From the cell containing the given text, extract its center point as (X, Y) coordinate. 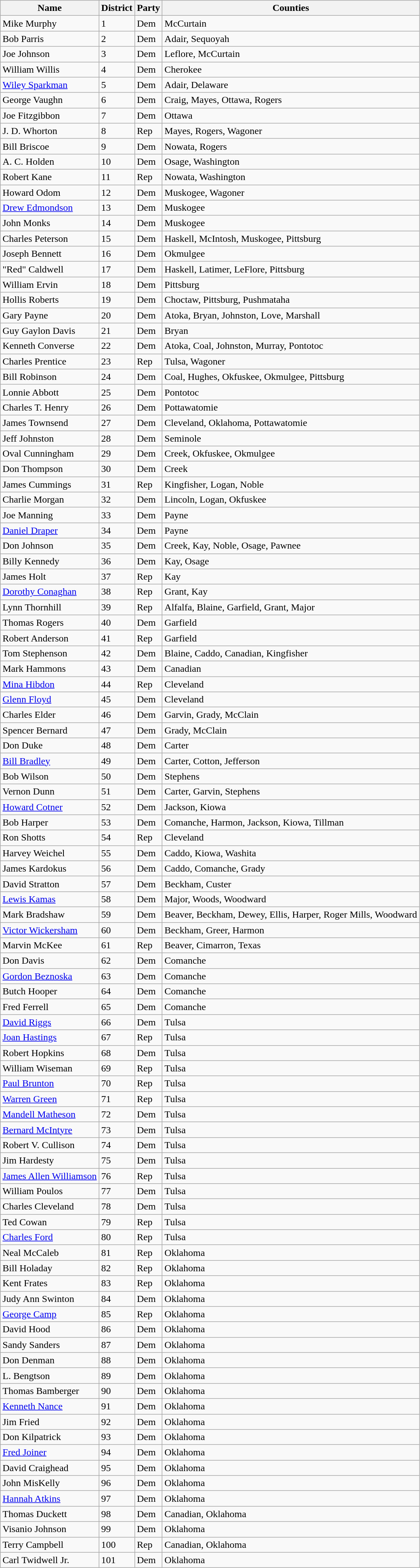
74 (117, 1145)
90 (117, 1391)
Beaver, Cimarron, Texas (291, 945)
54 (117, 838)
Muskogee, Wagoner (291, 193)
Gary Payne (50, 315)
76 (117, 1176)
Pontotoc (291, 392)
67 (117, 1038)
Charles Ford (50, 1237)
25 (117, 392)
George Vaughn (50, 100)
Name (50, 8)
35 (117, 546)
Beckham, Custer (291, 884)
63 (117, 976)
13 (117, 208)
Party (148, 8)
17 (117, 269)
Stephens (291, 776)
Charles Prentice (50, 361)
59 (117, 914)
Bryan (291, 331)
Pottawatomie (291, 407)
Jackson, Kiowa (291, 807)
Thomas Bamberger (50, 1391)
5 (117, 85)
Harvey Weichel (50, 853)
Canadian (291, 669)
L. Bengtson (50, 1375)
71 (117, 1099)
Guy Gaylon Davis (50, 331)
Atoka, Bryan, Johnston, Love, Marshall (291, 315)
David Stratton (50, 884)
Robert Anderson (50, 638)
Ottawa (291, 115)
48 (117, 746)
Bob Parris (50, 39)
Bob Harper (50, 822)
29 (117, 454)
Atoka, Coal, Johnston, Murray, Pontotoc (291, 346)
Fred Ferrell (50, 1007)
Dorothy Conaghan (50, 592)
91 (117, 1406)
Joe Johnson (50, 54)
72 (117, 1114)
100 (117, 1545)
Counties (291, 8)
Robert Kane (50, 177)
7 (117, 115)
John MisKelly (50, 1483)
Comanche, Harmon, Jackson, Kiowa, Tillman (291, 822)
47 (117, 730)
Vernon Dunn (50, 792)
Grant, Kay (291, 592)
Charles Peterson (50, 239)
Charlie Morgan (50, 500)
46 (117, 715)
77 (117, 1191)
Adair, Delaware (291, 85)
Lewis Kamas (50, 899)
70 (117, 1084)
73 (117, 1130)
Joe Fitzgibbon (50, 115)
Don Thompson (50, 469)
Leflore, McCurtain (291, 54)
Coal, Hughes, Okfuskee, Okmulgee, Pittsburg (291, 377)
Carter, Garvin, Stephens (291, 792)
78 (117, 1207)
Cherokee (291, 69)
Beaver, Beckham, Dewey, Ellis, Harper, Roger Mills, Woodward (291, 914)
Visanio Johnson (50, 1529)
Terry Campbell (50, 1545)
Don Denman (50, 1360)
Charles T. Henry (50, 407)
101 (117, 1560)
Hannah Atkins (50, 1499)
J. D. Whorton (50, 131)
45 (117, 700)
Mayes, Rogers, Wagoner (291, 131)
68 (117, 1053)
Joseph Bennett (50, 254)
Gordon Beznoska (50, 976)
Adair, Sequoyah (291, 39)
Fred Joiner (50, 1453)
Haskell, McIntosh, Muskogee, Pittsburg (291, 239)
92 (117, 1421)
William Willis (50, 69)
A. C. Holden (50, 161)
William Wiseman (50, 1068)
Mina Hibdon (50, 684)
42 (117, 653)
4 (117, 69)
Bill Holaday (50, 1268)
Osage, Washington (291, 161)
Mandell Matheson (50, 1114)
38 (117, 592)
Lincoln, Logan, Okfuskee (291, 500)
22 (117, 346)
80 (117, 1237)
James Kardokus (50, 868)
Choctaw, Pittsburg, Pushmataha (291, 300)
Howard Odom (50, 193)
55 (117, 853)
9 (117, 146)
2 (117, 39)
20 (117, 315)
Kay, Osage (291, 561)
Don Duke (50, 746)
84 (117, 1299)
56 (117, 868)
Warren Green (50, 1099)
39 (117, 607)
49 (117, 761)
27 (117, 423)
Blaine, Caddo, Canadian, Kingfisher (291, 653)
Charles Cleveland (50, 1207)
David Hood (50, 1329)
37 (117, 576)
34 (117, 530)
Wiley Sparkman (50, 85)
James Townsend (50, 423)
John Monks (50, 223)
10 (117, 161)
Alfalfa, Blaine, Garfield, Grant, Major (291, 607)
24 (117, 377)
Nowata, Rogers (291, 146)
Jim Hardesty (50, 1160)
32 (117, 500)
97 (117, 1499)
14 (117, 223)
Bob Wilson (50, 776)
Bill Bradley (50, 761)
31 (117, 484)
Hollis Roberts (50, 300)
Kenneth Converse (50, 346)
60 (117, 930)
Garvin, Grady, McClain (291, 715)
Victor Wickersham (50, 930)
Creek, Kay, Noble, Osage, Pawnee (291, 546)
Spencer Bernard (50, 730)
58 (117, 899)
85 (117, 1314)
94 (117, 1453)
96 (117, 1483)
Paul Brunton (50, 1084)
Mark Hammons (50, 669)
Mark Bradshaw (50, 914)
Marvin McKee (50, 945)
Bill Robinson (50, 377)
1 (117, 23)
Cleveland, Oklahoma, Pottawatomie (291, 423)
69 (117, 1068)
86 (117, 1329)
52 (117, 807)
98 (117, 1514)
William Ervin (50, 285)
Billy Kennedy (50, 561)
41 (117, 638)
99 (117, 1529)
Joan Hastings (50, 1038)
61 (117, 945)
Drew Edmondson (50, 208)
Pittsburg (291, 285)
James Cummings (50, 484)
William Poulos (50, 1191)
Caddo, Kiowa, Washita (291, 853)
Tulsa, Wagoner (291, 361)
Grady, McClain (291, 730)
District (117, 8)
75 (117, 1160)
28 (117, 438)
Don Kilpatrick (50, 1437)
Don Johnson (50, 546)
Daniel Draper (50, 530)
Mike Murphy (50, 23)
Carl Twidwell Jr. (50, 1560)
Creek, Okfuskee, Okmulgee (291, 454)
Glenn Floyd (50, 700)
Carter, Cotton, Jefferson (291, 761)
McCurtain (291, 23)
Thomas Duckett (50, 1514)
Kenneth Nance (50, 1406)
Ted Cowan (50, 1222)
57 (117, 884)
Okmulgee (291, 254)
David Riggs (50, 1022)
Jeff Johnston (50, 438)
Charles Elder (50, 715)
Don Davis (50, 961)
Kingfisher, Logan, Noble (291, 484)
Craig, Mayes, Ottawa, Rogers (291, 100)
93 (117, 1437)
30 (117, 469)
15 (117, 239)
Caddo, Comanche, Grady (291, 868)
Howard Cotner (50, 807)
26 (117, 407)
33 (117, 515)
18 (117, 285)
Major, Woods, Woodward (291, 899)
87 (117, 1345)
Neal McCaleb (50, 1253)
Carter (291, 746)
Kay (291, 576)
Kent Frates (50, 1283)
Bill Briscoe (50, 146)
65 (117, 1007)
11 (117, 177)
Robert V. Cullison (50, 1145)
19 (117, 300)
40 (117, 623)
66 (117, 1022)
51 (117, 792)
Butch Hooper (50, 992)
81 (117, 1253)
James Allen Williamson (50, 1176)
82 (117, 1268)
James Holt (50, 576)
16 (117, 254)
88 (117, 1360)
83 (117, 1283)
79 (117, 1222)
44 (117, 684)
6 (117, 100)
8 (117, 131)
Seminole (291, 438)
Joe Manning (50, 515)
Nowata, Washington (291, 177)
Beckham, Greer, Harmon (291, 930)
Jim Fried (50, 1421)
12 (117, 193)
64 (117, 992)
36 (117, 561)
"Red" Caldwell (50, 269)
Creek (291, 469)
Haskell, Latimer, LeFlore, Pittsburg (291, 269)
George Camp (50, 1314)
Sandy Sanders (50, 1345)
Lonnie Abbott (50, 392)
43 (117, 669)
21 (117, 331)
Oval Cunningham (50, 454)
Tom Stephenson (50, 653)
Judy Ann Swinton (50, 1299)
Lynn Thornhill (50, 607)
53 (117, 822)
3 (117, 54)
23 (117, 361)
Robert Hopkins (50, 1053)
89 (117, 1375)
David Craighead (50, 1468)
Bernard McIntyre (50, 1130)
Thomas Rogers (50, 623)
62 (117, 961)
95 (117, 1468)
Ron Shotts (50, 838)
50 (117, 776)
